Return the [X, Y] coordinate for the center point of the cell that contains the specified text.  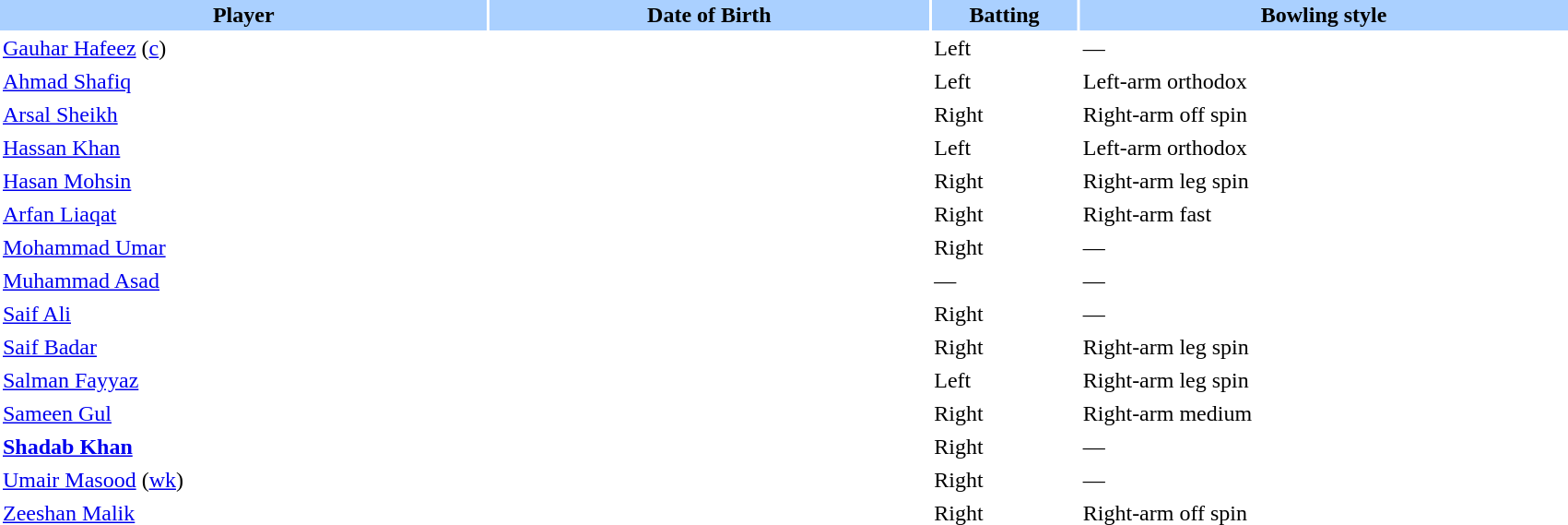
Arsal Sheikh [243, 114]
Hasan Mohsin [243, 181]
Muhammad Asad [243, 280]
Arfan Liaqat [243, 214]
Right-arm fast [1324, 214]
Gauhar Hafeez (c) [243, 48]
Right-arm off spin [1324, 114]
Right-arm medium [1324, 413]
Shadab Khan [243, 447]
Ahmad Shafiq [243, 81]
Mohammad Umar [243, 247]
Batting [1005, 15]
Date of Birth [710, 15]
Saif Badar [243, 347]
Sameen Gul [243, 413]
Salman Fayyaz [243, 380]
Bowling style [1324, 15]
Player [243, 15]
Umair Masood (wk) [243, 480]
Hassan Khan [243, 148]
Saif Ali [243, 314]
